Capture the cell that displays the provided text and extract its (x, y) central coordinate. 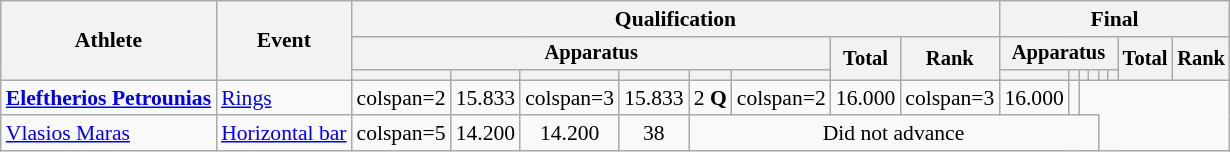
Eleftherios Petrounias (108, 98)
colspan=5 (402, 134)
Final (1114, 19)
38 (654, 134)
Horizontal bar (284, 134)
Qualification (676, 19)
2 Q (710, 98)
Vlasios Maras (108, 134)
Athlete (108, 40)
Rings (284, 98)
Event (284, 40)
Did not advance (894, 134)
